Find where the given text appears and provide that cell's center as (X, Y) coordinate. 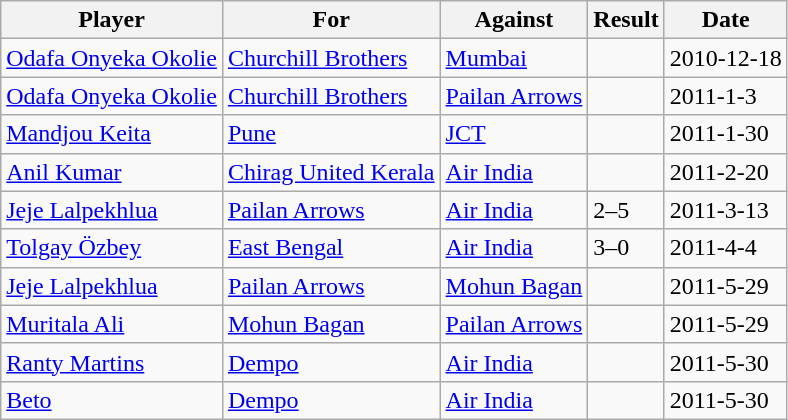
Muritala Ali (112, 324)
Ranty Martins (112, 362)
JCT (514, 134)
2011-2-20 (726, 172)
Against (514, 20)
2011-1-3 (726, 96)
2011-4-4 (726, 248)
Anil Kumar (112, 172)
Beto (112, 400)
Result (626, 20)
East Bengal (331, 248)
2–5 (626, 210)
Tolgay Özbey (112, 248)
Mandjou Keita (112, 134)
2010-12-18 (726, 58)
For (331, 20)
Pune (331, 134)
Date (726, 20)
2011-1-30 (726, 134)
2011-3-13 (726, 210)
Mumbai (514, 58)
Player (112, 20)
Chirag United Kerala (331, 172)
3–0 (626, 248)
